Identify which cell holds the provided text, then report its (X, Y) central coordinate. 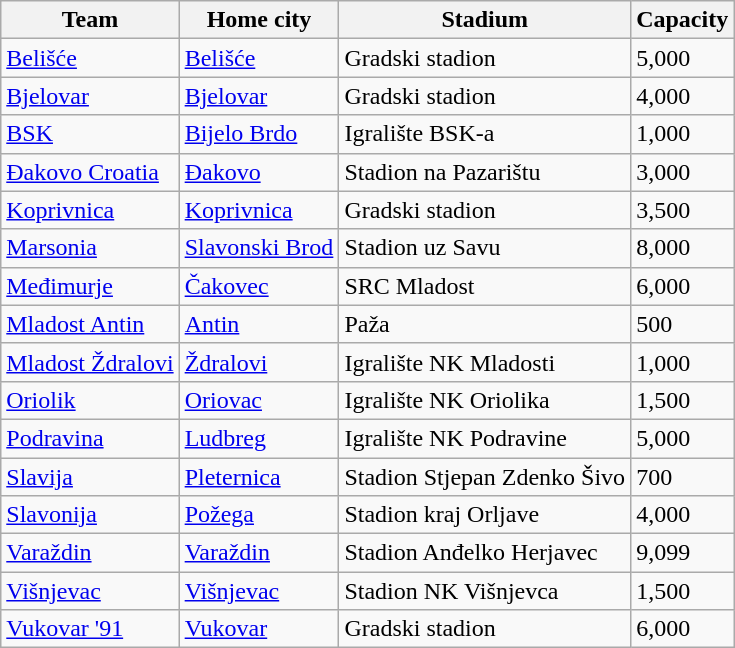
Capacity (682, 20)
Igralište BSK-a (485, 134)
Marsonia (90, 248)
Stadion NK Višnjevca (485, 591)
Slavija (90, 477)
Stadion na Pazarištu (485, 172)
Antin (259, 324)
Đakovo (259, 172)
3,000 (682, 172)
Stadion Anđelko Herjavec (485, 553)
Stadion kraj Orljave (485, 515)
Požega (259, 515)
Slavonija (90, 515)
Ludbreg (259, 438)
Međimurje (90, 286)
Čakovec (259, 286)
Vukovar (259, 629)
9,099 (682, 553)
SRC Mladost (485, 286)
Podravina (90, 438)
700 (682, 477)
Ždralovi (259, 362)
Paža (485, 324)
Mladost Antin (90, 324)
Igralište NK Podravine (485, 438)
3,500 (682, 210)
500 (682, 324)
Đakovo Croatia (90, 172)
Igralište NK Oriolika (485, 400)
Mladost Ždralovi (90, 362)
Bijelo Brdo (259, 134)
Slavonski Brod (259, 248)
Stadium (485, 20)
Oriovac (259, 400)
BSK (90, 134)
8,000 (682, 248)
Igralište NK Mladosti (485, 362)
Oriolik (90, 400)
Stadion Stjepan Zdenko Šivo (485, 477)
Home city (259, 20)
Pleternica (259, 477)
Stadion uz Savu (485, 248)
Vukovar '91 (90, 629)
Team (90, 20)
